Extract the [x, y] coordinate from the center of the cell holding the provided text.  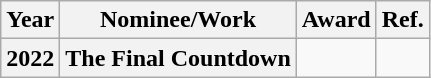
Award [336, 20]
The Final Countdown [178, 58]
Ref. [402, 20]
Year [30, 20]
Nominee/Work [178, 20]
2022 [30, 58]
